Capture the cell that displays the provided text and extract its [X, Y] central coordinate. 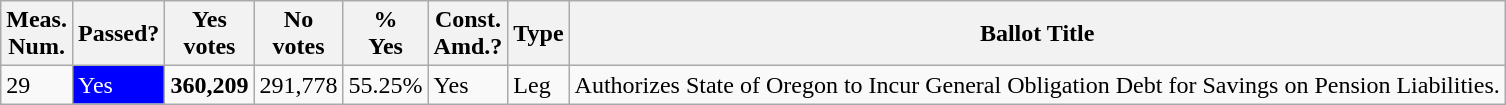
Leg [538, 85]
Type [538, 34]
55.25% [386, 85]
Authorizes State of Oregon to Incur General Obligation Debt for Savings on Pension Liabilities. [1037, 85]
Passed? [118, 34]
Ballot Title [1037, 34]
Meas.Num. [37, 34]
Const.Amd.? [468, 34]
29 [37, 85]
Novotes [298, 34]
Yesvotes [210, 34]
291,778 [298, 85]
%Yes [386, 34]
360,209 [210, 85]
